Return the (X, Y) coordinate for the center point of the cell that contains the specified text.  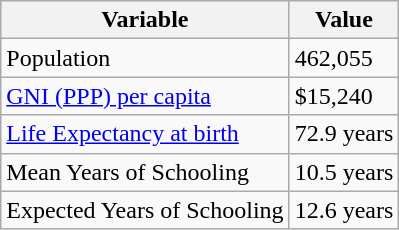
GNI (PPP) per capita (145, 96)
12.6 years (344, 210)
Life Expectancy at birth (145, 134)
Mean Years of Schooling (145, 172)
Value (344, 20)
Variable (145, 20)
462,055 (344, 58)
72.9 years (344, 134)
10.5 years (344, 172)
Expected Years of Schooling (145, 210)
$15,240 (344, 96)
Population (145, 58)
